Search for the cell housing the specified text and yield its [x, y] center coordinate. 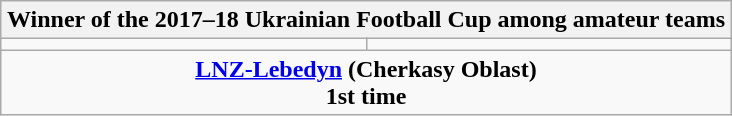
LNZ-Lebedyn (Cherkasy Oblast)1st time [366, 82]
Winner of the 2017–18 Ukrainian Football Cup among amateur teams [366, 20]
